Output the (x, y) coordinate of the center of the cell containing the given text.  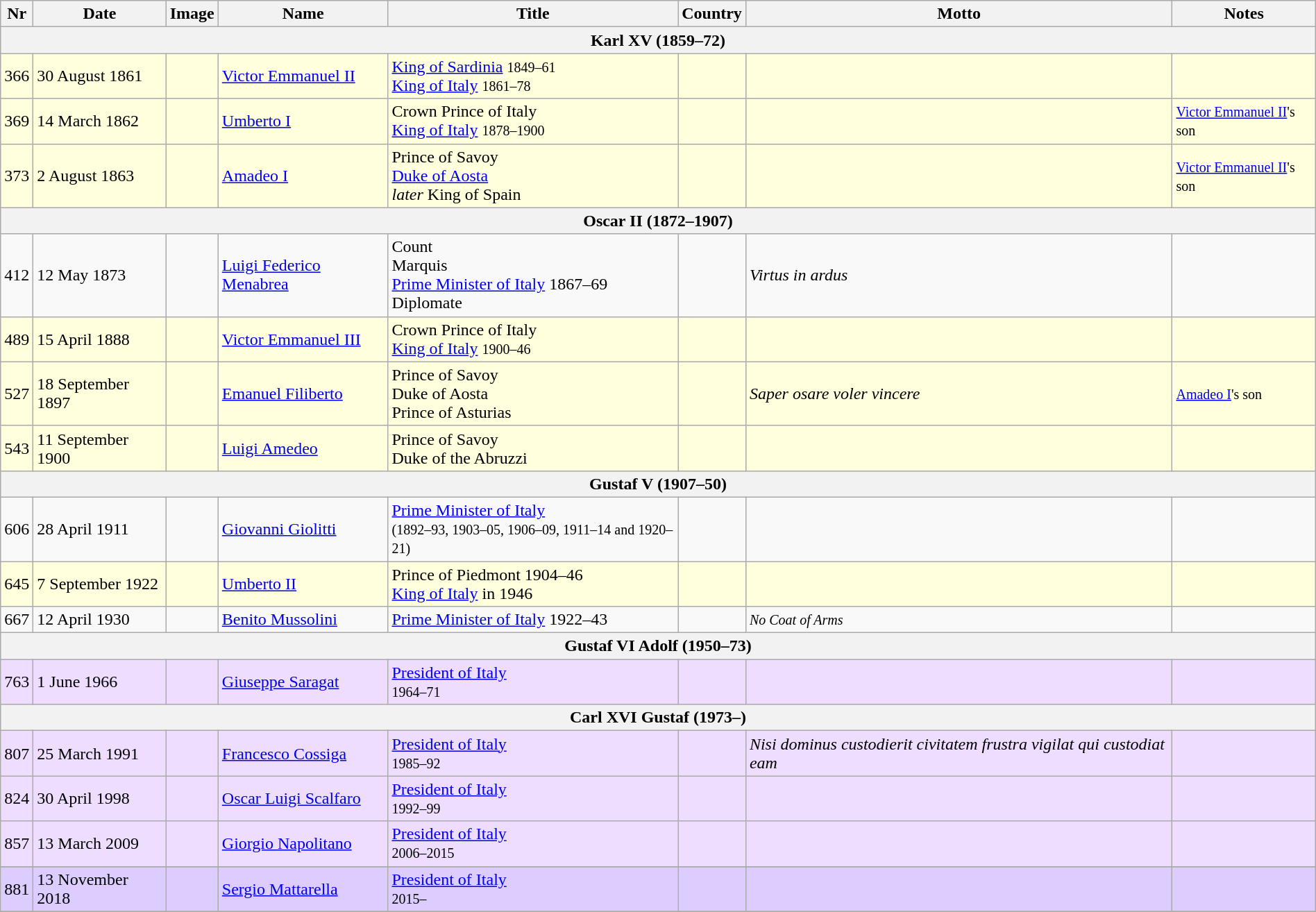
824 (17, 798)
30 August 1861 (100, 76)
Motto (959, 14)
Title (533, 14)
Prince of SavoyDuke of Aosta Prince of Asturias (533, 394)
No Coat of Arms (959, 620)
1 June 1966 (100, 682)
Luigi Federico Menabrea (303, 275)
606 (17, 529)
645 (17, 583)
Giuseppe Saragat (303, 682)
373 (17, 176)
Amadeo I's son (1244, 394)
CountMarquisPrime Minister of Italy 1867–69Diplomate (533, 275)
Prime Minister of Italy(1892–93, 1903–05, 1906–09, 1911–14 and 1920–21) (533, 529)
Prime Minister of Italy 1922–43 (533, 620)
President of Italy2015– (533, 888)
Oscar II (1872–1907) (658, 221)
Sergio Mattarella (303, 888)
King of Sardinia 1849–61 King of Italy 1861–78 (533, 76)
25 March 1991 (100, 754)
30 April 1998 (100, 798)
Oscar Luigi Scalfaro (303, 798)
Image (192, 14)
President of Italy1985–92 (533, 754)
Date (100, 14)
881 (17, 888)
11 September 1900 (100, 448)
Giorgio Napolitano (303, 844)
15 April 1888 (100, 339)
7 September 1922 (100, 583)
Name (303, 14)
Saper osare voler vincere (959, 394)
Notes (1244, 14)
18 September 1897 (100, 394)
13 November 2018 (100, 888)
857 (17, 844)
366 (17, 76)
Umberto I (303, 121)
Nisi dominus custodierit civitatem frustra vigilat qui custodiat eam (959, 754)
489 (17, 339)
369 (17, 121)
Country (712, 14)
Prince of SavoyDuke of the Abruzzi (533, 448)
Victor Emmanuel III (303, 339)
527 (17, 394)
Benito Mussolini (303, 620)
13 March 2009 (100, 844)
President of Italy1964–71 (533, 682)
Giovanni Giolitti (303, 529)
Carl XVI Gustaf (1973–) (658, 718)
Victor Emmanuel II (303, 76)
Prince of Piedmont 1904–46King of Italy in 1946 (533, 583)
2 August 1863 (100, 176)
President of Italy2006–2015 (533, 844)
Luigi Amedeo (303, 448)
28 April 1911 (100, 529)
Gustaf V (1907–50) (658, 484)
763 (17, 682)
Crown Prince of Italy King of Italy 1900–46 (533, 339)
Prince of SavoyDuke of Aosta later King of Spain (533, 176)
Karl XV (1859–72) (658, 40)
Umberto II (303, 583)
14 March 1862 (100, 121)
Francesco Cossiga (303, 754)
543 (17, 448)
Nr (17, 14)
412 (17, 275)
Crown Prince of Italy King of Italy 1878–1900 (533, 121)
667 (17, 620)
Gustaf VI Adolf (1950–73) (658, 646)
807 (17, 754)
Emanuel Filiberto (303, 394)
Amadeo I (303, 176)
President of Italy1992–99 (533, 798)
12 May 1873 (100, 275)
12 April 1930 (100, 620)
Virtus in ardus (959, 275)
